Capture the cell that displays the provided text and extract its [x, y] central coordinate. 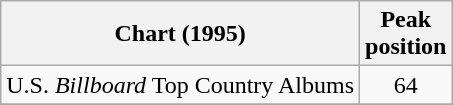
Peakposition [406, 34]
64 [406, 85]
Chart (1995) [180, 34]
U.S. Billboard Top Country Albums [180, 85]
